Find where the given text appears and provide that cell's center as (x, y) coordinate. 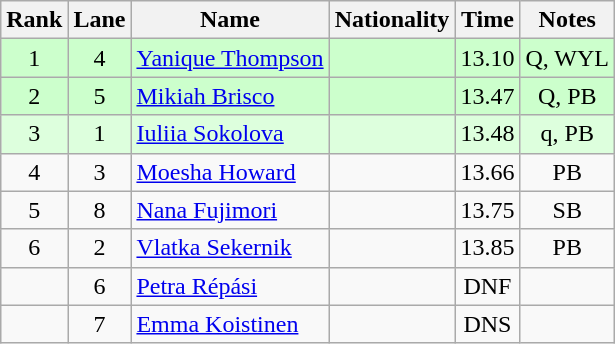
Lane (100, 20)
13.10 (488, 58)
DNS (488, 324)
Vlatka Sekernik (230, 248)
Iuliia Sokolova (230, 134)
13.47 (488, 96)
7 (100, 324)
13.66 (488, 172)
SB (568, 210)
13.75 (488, 210)
Notes (568, 20)
Moesha Howard (230, 172)
Nationality (392, 20)
13.48 (488, 134)
Nana Fujimori (230, 210)
DNF (488, 286)
Name (230, 20)
q, PB (568, 134)
Mikiah Brisco (230, 96)
8 (100, 210)
Time (488, 20)
Petra Répási (230, 286)
Emma Koistinen (230, 324)
Yanique Thompson (230, 58)
Q, WYL (568, 58)
13.85 (488, 248)
Q, PB (568, 96)
Rank (34, 20)
